Find where the given text appears and provide that cell's center as (X, Y) coordinate. 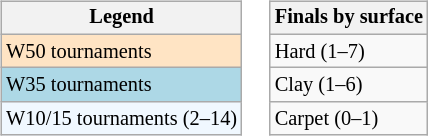
Legend (122, 18)
Carpet (0–1) (349, 119)
Finals by surface (349, 18)
W50 tournaments (122, 51)
Hard (1–7) (349, 51)
W35 tournaments (122, 85)
Clay (1–6) (349, 85)
W10/15 tournaments (2–14) (122, 119)
